Return the (x, y) coordinate for the center point of the cell that contains the specified text.  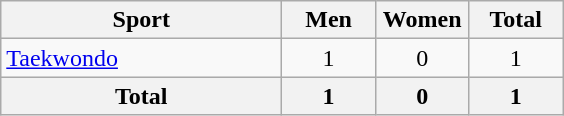
Men (329, 20)
Taekwondo (142, 58)
Sport (142, 20)
Women (422, 20)
